Find where the given text appears and provide that cell's center as (X, Y) coordinate. 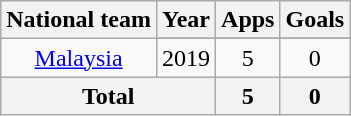
Malaysia (79, 58)
National team (79, 20)
Apps (248, 20)
Year (186, 20)
Total (108, 96)
2019 (186, 58)
Goals (315, 20)
